Return the [x, y] coordinate for the center point of the cell that contains the specified text.  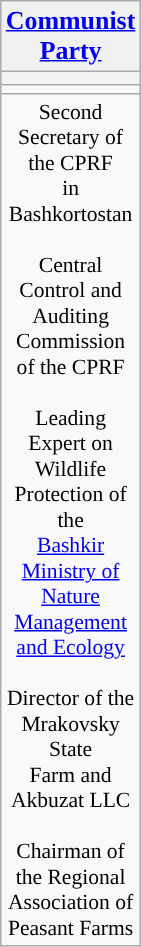
Communist Party [71, 36]
